Extract the (X, Y) coordinate from the center of the cell holding the provided text.  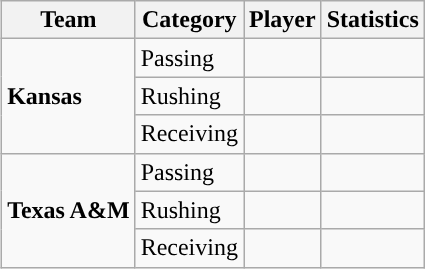
Category (189, 20)
Kansas (69, 96)
Statistics (372, 20)
Texas A&M (69, 210)
Player (283, 20)
Team (69, 20)
